Search for the cell housing the specified text and yield its (x, y) center coordinate. 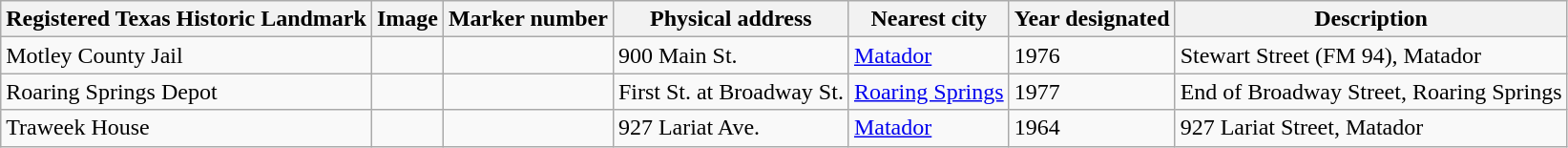
Traweek House (187, 128)
Image (407, 19)
Year designated (1092, 19)
Nearest city (929, 19)
Stewart Street (FM 94), Matador (1370, 55)
900 Main St. (731, 55)
Roaring Springs Depot (187, 92)
First St. at Broadway St. (731, 92)
Marker number (528, 19)
Physical address (731, 19)
1976 (1092, 55)
1964 (1092, 128)
End of Broadway Street, Roaring Springs (1370, 92)
Motley County Jail (187, 55)
Description (1370, 19)
927 Lariat Ave. (731, 128)
Roaring Springs (929, 92)
1977 (1092, 92)
Registered Texas Historic Landmark (187, 19)
927 Lariat Street, Matador (1370, 128)
